Scan for the cell matching the given text and deliver its (X, Y) coordinate at center. 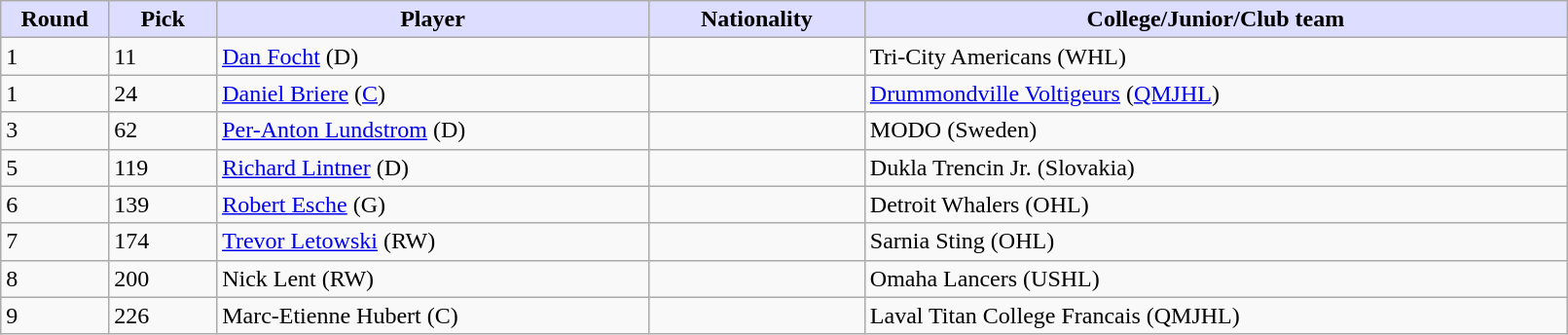
Dukla Trencin Jr. (Slovakia) (1215, 167)
Robert Esche (G) (433, 205)
Per-Anton Lundstrom (D) (433, 130)
24 (164, 93)
226 (164, 316)
5 (55, 167)
Tri-City Americans (WHL) (1215, 56)
6 (55, 205)
MODO (Sweden) (1215, 130)
Nick Lent (RW) (433, 279)
Round (55, 19)
3 (55, 130)
Player (433, 19)
139 (164, 205)
Drummondville Voltigeurs (QMJHL) (1215, 93)
Pick (164, 19)
174 (164, 242)
Marc-Etienne Hubert (C) (433, 316)
Detroit Whalers (OHL) (1215, 205)
9 (55, 316)
Dan Focht (D) (433, 56)
Laval Titan College Francais (QMJHL) (1215, 316)
Nationality (756, 19)
200 (164, 279)
Daniel Briere (C) (433, 93)
Richard Lintner (D) (433, 167)
College/Junior/Club team (1215, 19)
7 (55, 242)
62 (164, 130)
8 (55, 279)
Trevor Letowski (RW) (433, 242)
11 (164, 56)
Omaha Lancers (USHL) (1215, 279)
119 (164, 167)
Sarnia Sting (OHL) (1215, 242)
